Scan for the cell matching the given text and deliver its [x, y] coordinate at center. 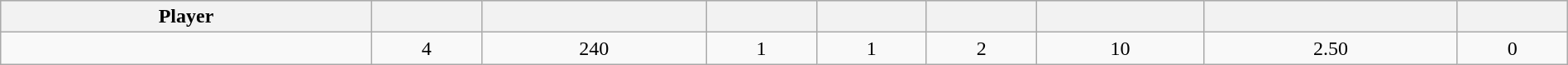
240 [594, 48]
2 [981, 48]
0 [1512, 48]
2.50 [1331, 48]
4 [427, 48]
10 [1120, 48]
Player [186, 17]
